Locate the cell with the specified text and output its (X, Y) center coordinate. 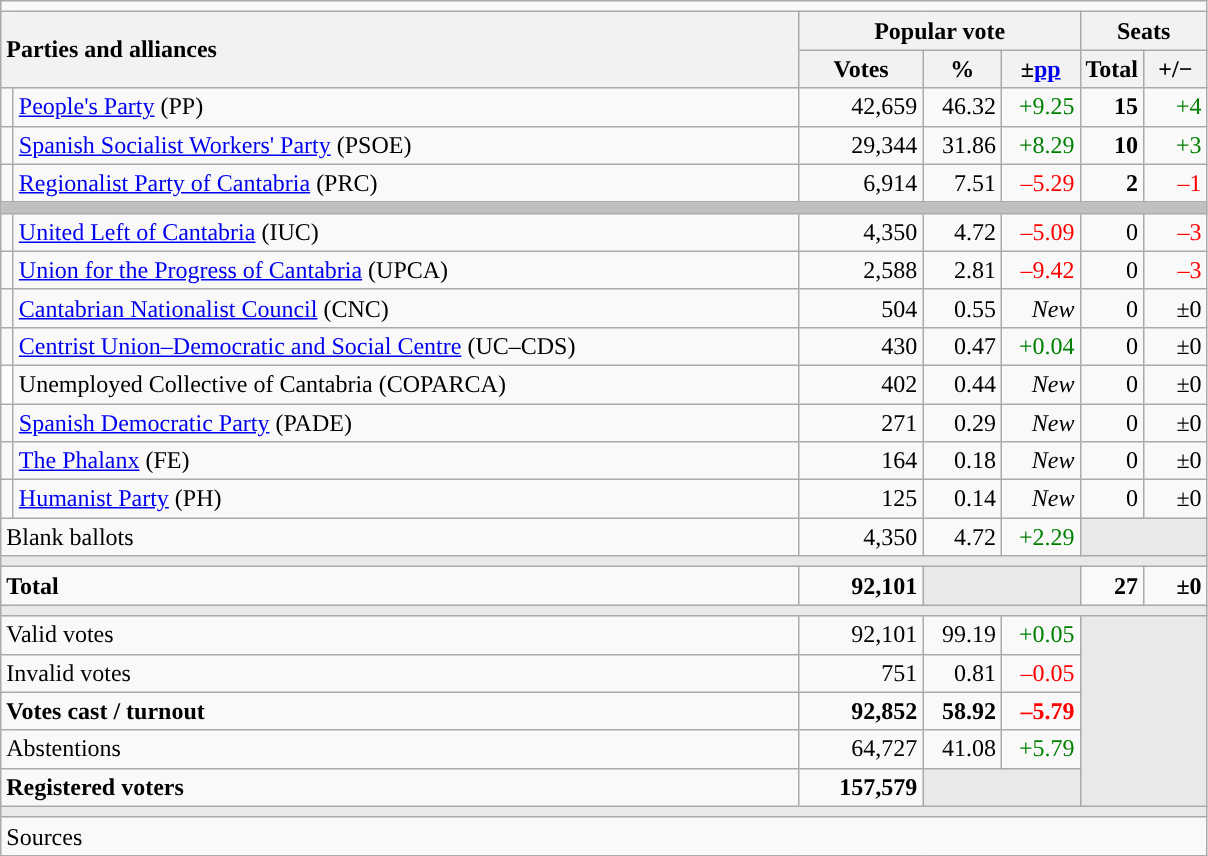
% (962, 69)
Unemployed Collective of Cantabria (COPARCA) (406, 384)
10 (1112, 145)
+4 (1176, 107)
The Phalanx (FE) (406, 461)
0.55 (962, 308)
7.51 (962, 183)
6,914 (861, 183)
125 (861, 499)
Votes (861, 69)
Popular vote (940, 31)
Union for the Progress of Cantabria (UPCA) (406, 270)
29,344 (861, 145)
Blank ballots (400, 537)
±pp (1040, 69)
–5.29 (1040, 183)
0.81 (962, 673)
People's Party (PP) (406, 107)
Humanist Party (PH) (406, 499)
46.32 (962, 107)
Parties and alliances (400, 50)
15 (1112, 107)
2 (1112, 183)
0.14 (962, 499)
Spanish Socialist Workers' Party (PSOE) (406, 145)
+2.29 (1040, 537)
Abstentions (400, 749)
164 (861, 461)
Cantabrian Nationalist Council (CNC) (406, 308)
0.44 (962, 384)
751 (861, 673)
–9.42 (1040, 270)
+5.79 (1040, 749)
0.29 (962, 423)
Seats (1144, 31)
+8.29 (1040, 145)
+/− (1176, 69)
+3 (1176, 145)
–0.05 (1040, 673)
+9.25 (1040, 107)
41.08 (962, 749)
Centrist Union–Democratic and Social Centre (UC–CDS) (406, 346)
31.86 (962, 145)
–5.79 (1040, 711)
2.81 (962, 270)
+0.04 (1040, 346)
430 (861, 346)
Valid votes (400, 635)
Registered voters (400, 787)
Regionalist Party of Cantabria (PRC) (406, 183)
58.92 (962, 711)
2,588 (861, 270)
Votes cast / turnout (400, 711)
99.19 (962, 635)
–1 (1176, 183)
0.18 (962, 461)
United Left of Cantabria (IUC) (406, 232)
64,727 (861, 749)
Spanish Democratic Party (PADE) (406, 423)
Sources (604, 836)
271 (861, 423)
92,852 (861, 711)
Invalid votes (400, 673)
402 (861, 384)
+0.05 (1040, 635)
504 (861, 308)
42,659 (861, 107)
–5.09 (1040, 232)
0.47 (962, 346)
27 (1112, 586)
157,579 (861, 787)
